Find where the given text appears and provide that cell's center as (X, Y) coordinate. 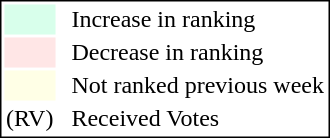
Received Votes (198, 119)
(RV) (29, 119)
Increase in ranking (198, 19)
Decrease in ranking (198, 53)
Not ranked previous week (198, 85)
